Identify which cell holds the provided text, then report its (x, y) central coordinate. 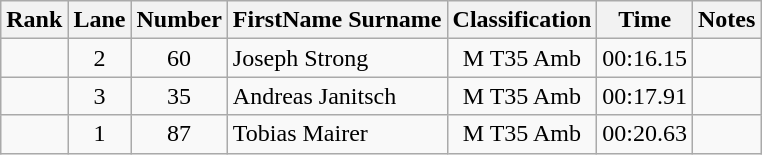
Tobias Mairer (337, 134)
35 (179, 96)
Lane (100, 20)
00:16.15 (645, 58)
Time (645, 20)
Rank (34, 20)
00:17.91 (645, 96)
FirstName Surname (337, 20)
1 (100, 134)
3 (100, 96)
Joseph Strong (337, 58)
00:20.63 (645, 134)
Notes (727, 20)
Andreas Janitsch (337, 96)
60 (179, 58)
2 (100, 58)
87 (179, 134)
Number (179, 20)
Classification (522, 20)
